Extract the (X, Y) coordinate from the center of the cell holding the provided text.  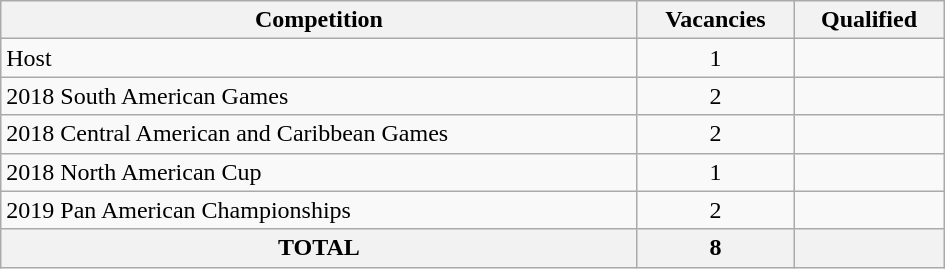
2018 South American Games (319, 96)
Host (319, 58)
2018 North American Cup (319, 172)
2018 Central American and Caribbean Games (319, 134)
TOTAL (319, 248)
Qualified (869, 20)
2019 Pan American Championships (319, 210)
Competition (319, 20)
8 (716, 248)
Vacancies (716, 20)
